Provide the [x, y] coordinate of the cell's center where the given text is located.  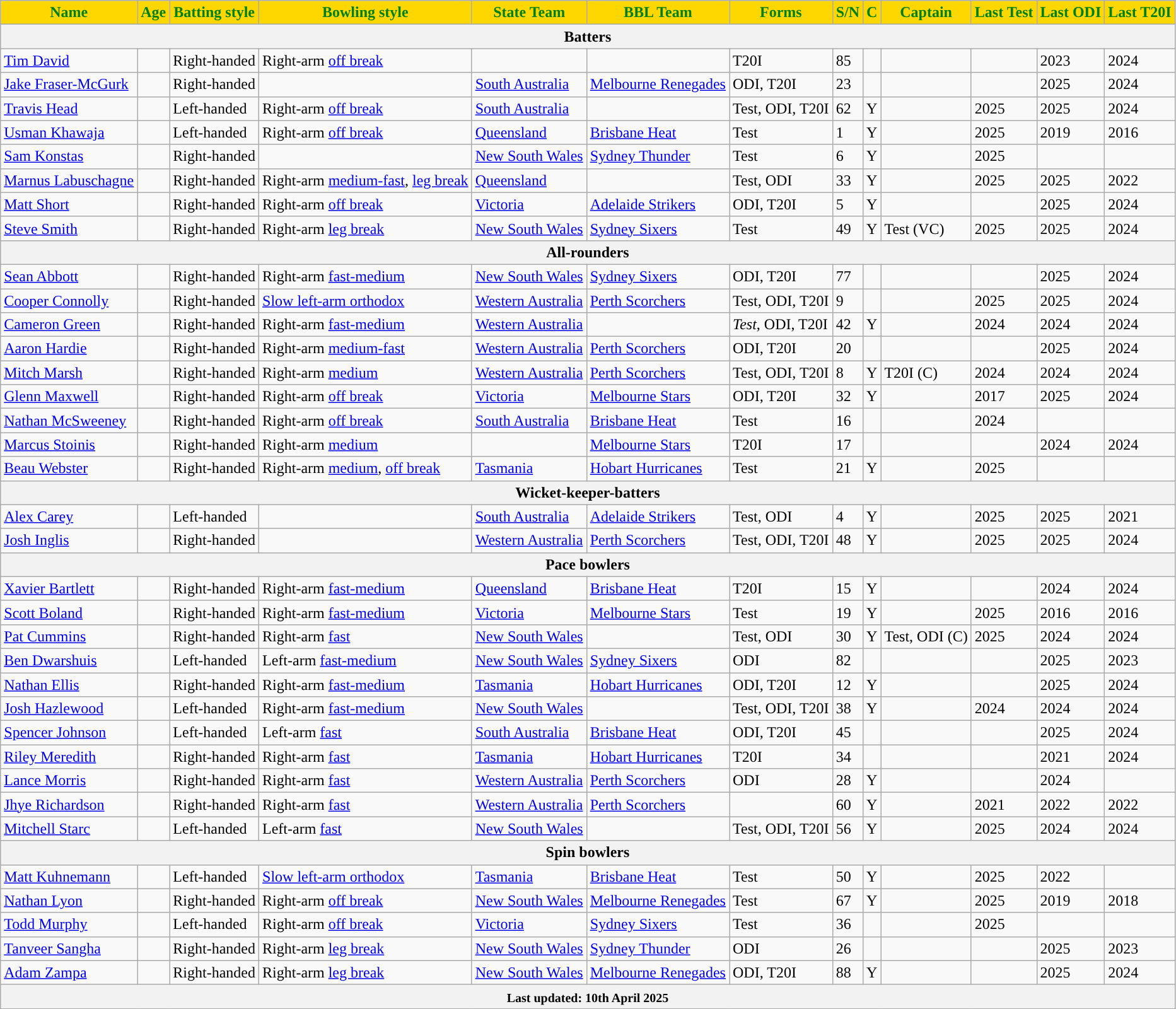
49 [847, 228]
33 [847, 180]
Usman Khawaja [69, 132]
9 [847, 301]
20 [847, 349]
56 [847, 829]
Nathan McSweeney [69, 421]
85 [847, 61]
Cameron Green [69, 325]
42 [847, 325]
Left-arm fast-medium [366, 660]
C [872, 13]
All-rounders [588, 252]
45 [847, 733]
Cooper Connolly [69, 301]
21 [847, 469]
Beau Webster [69, 469]
8 [847, 373]
50 [847, 877]
Matt Short [69, 204]
Batting style [214, 13]
Spencer Johnson [69, 733]
Test, ODI (C) [926, 636]
38 [847, 709]
Last ODI [1071, 13]
Adam Zampa [69, 972]
Lance Morris [69, 781]
Last T20I [1140, 13]
Marcus Stoinis [69, 445]
Jhye Richardson [69, 805]
15 [847, 588]
Josh Hazlewood [69, 709]
Josh Inglis [69, 540]
34 [847, 757]
Bowling style [366, 13]
Scott Boland [69, 612]
67 [847, 901]
T20I (C) [926, 373]
28 [847, 781]
1 [847, 132]
16 [847, 421]
Right-arm medium-fast [366, 349]
Name [69, 13]
Tim David [69, 61]
Alex Carey [69, 516]
Pace bowlers [588, 564]
77 [847, 276]
Right-arm medium, off break [366, 469]
Matt Kuhnemann [69, 877]
Tanveer Sangha [69, 948]
88 [847, 972]
Travis Head [69, 108]
Last updated: 10th April 2025 [588, 996]
6 [847, 156]
4 [847, 516]
23 [847, 85]
Right-arm medium-fast, leg break [366, 180]
62 [847, 108]
Forms [781, 13]
5 [847, 204]
82 [847, 660]
BBL Team [658, 13]
48 [847, 540]
2018 [1140, 901]
Captain [926, 13]
Last Test [1004, 13]
Ben Dwarshuis [69, 660]
Riley Meredith [69, 757]
60 [847, 805]
17 [847, 445]
State Team [529, 13]
Wicket-keeper-batters [588, 493]
19 [847, 612]
Spin bowlers [588, 853]
Nathan Ellis [69, 684]
Sean Abbott [69, 276]
30 [847, 636]
Marnus Labuschagne [69, 180]
Steve Smith [69, 228]
2017 [1004, 397]
Glenn Maxwell [69, 397]
S/N [847, 13]
Mitchell Starc [69, 829]
Sam Konstas [69, 156]
36 [847, 924]
Todd Murphy [69, 924]
Batters [588, 37]
Nathan Lyon [69, 901]
26 [847, 948]
Xavier Bartlett [69, 588]
Test (VC) [926, 228]
Mitch Marsh [69, 373]
Jake Fraser-McGurk [69, 85]
12 [847, 684]
Pat Cummins [69, 636]
Age [154, 13]
32 [847, 397]
Aaron Hardie [69, 349]
